Search for the cell housing the specified text and yield its [X, Y] center coordinate. 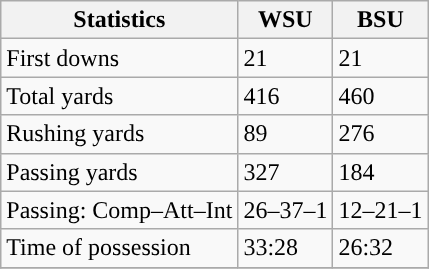
416 [286, 96]
Total yards [120, 96]
26–37–1 [286, 210]
184 [380, 172]
327 [286, 172]
460 [380, 96]
Rushing yards [120, 134]
33:28 [286, 248]
Statistics [120, 20]
WSU [286, 20]
Time of possession [120, 248]
Passing: Comp–Att–Int [120, 210]
BSU [380, 20]
12–21–1 [380, 210]
26:32 [380, 248]
First downs [120, 58]
89 [286, 134]
276 [380, 134]
Passing yards [120, 172]
